For the text-containing cell, return its midpoint in (X, Y) coordinate format. 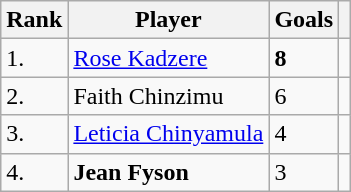
1. (34, 58)
Goals (304, 20)
Rose Kadzere (168, 58)
Player (168, 20)
6 (304, 96)
4 (304, 134)
4. (34, 172)
2. (34, 96)
Faith Chinzimu (168, 96)
Rank (34, 20)
3 (304, 172)
8 (304, 58)
3. (34, 134)
Leticia Chinyamula (168, 134)
Jean Fyson (168, 172)
